For the text-containing cell, return its midpoint in (x, y) coordinate format. 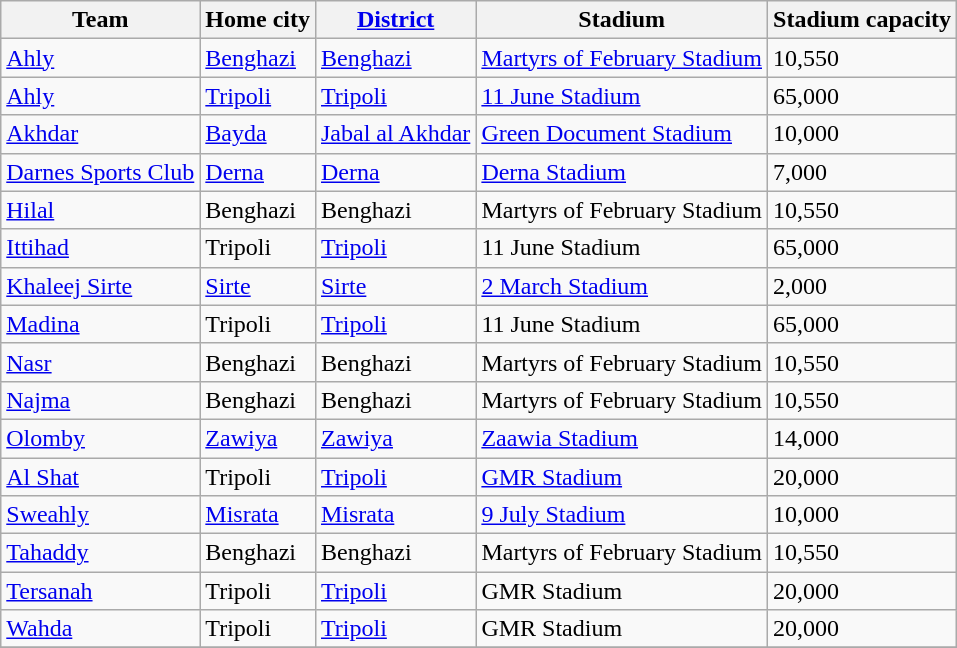
2 March Stadium (622, 286)
Home city (258, 20)
2,000 (862, 286)
Madina (100, 324)
Derna Stadium (622, 172)
Olomby (100, 438)
Najma (100, 400)
Stadium (622, 20)
Tahaddy (100, 553)
Hilal (100, 210)
District (395, 20)
Green Document Stadium (622, 134)
Ittihad (100, 248)
14,000 (862, 438)
Nasr (100, 362)
Team (100, 20)
Sweahly (100, 515)
9 July Stadium (622, 515)
Akhdar (100, 134)
7,000 (862, 172)
Wahda (100, 629)
Khaleej Sirte (100, 286)
Al Shat (100, 477)
Zaawia Stadium (622, 438)
Bayda (258, 134)
Darnes Sports Club (100, 172)
Jabal al Akhdar (395, 134)
Tersanah (100, 591)
Stadium capacity (862, 20)
